Output the [X, Y] coordinate of the center of the cell containing the given text.  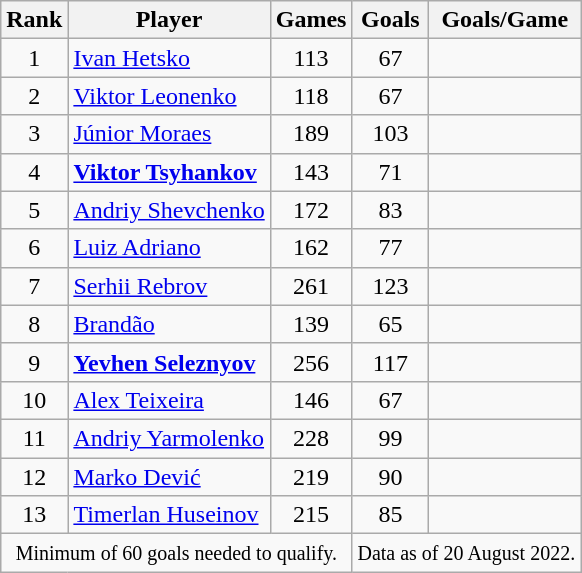
Brandão [169, 324]
Júnior Moraes [169, 134]
Andriy Shevchenko [169, 210]
Timerlan Huseinov [169, 515]
6 [34, 248]
219 [311, 477]
99 [390, 438]
139 [311, 324]
Viktor Tsyhankov [169, 172]
Marko Dević [169, 477]
12 [34, 477]
1 [34, 58]
10 [34, 400]
146 [311, 400]
Goals [390, 20]
2 [34, 96]
256 [311, 362]
113 [311, 58]
5 [34, 210]
77 [390, 248]
90 [390, 477]
Luiz Adriano [169, 248]
215 [311, 515]
123 [390, 286]
172 [311, 210]
Data as of 20 August 2022. [466, 553]
103 [390, 134]
Andriy Yarmolenko [169, 438]
Yevhen Seleznyov [169, 362]
8 [34, 324]
Games [311, 20]
Ivan Hetsko [169, 58]
85 [390, 515]
65 [390, 324]
Goals/Game [505, 20]
Alex Teixeira [169, 400]
11 [34, 438]
Serhii Rebrov [169, 286]
4 [34, 172]
71 [390, 172]
13 [34, 515]
Viktor Leonenko [169, 96]
3 [34, 134]
143 [311, 172]
189 [311, 134]
Rank [34, 20]
Minimum of 60 goals needed to qualify. [176, 553]
261 [311, 286]
228 [311, 438]
118 [311, 96]
83 [390, 210]
9 [34, 362]
7 [34, 286]
117 [390, 362]
162 [311, 248]
Player [169, 20]
